Locate the cell with the specified text and output its [x, y] center coordinate. 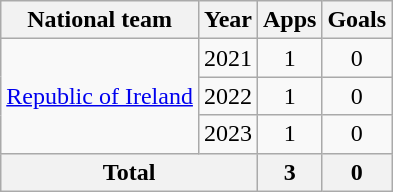
Goals [357, 20]
3 [289, 172]
Total [130, 172]
Republic of Ireland [100, 96]
Apps [289, 20]
2021 [228, 58]
2023 [228, 134]
Year [228, 20]
2022 [228, 96]
National team [100, 20]
